Capture the cell that displays the provided text and extract its [X, Y] central coordinate. 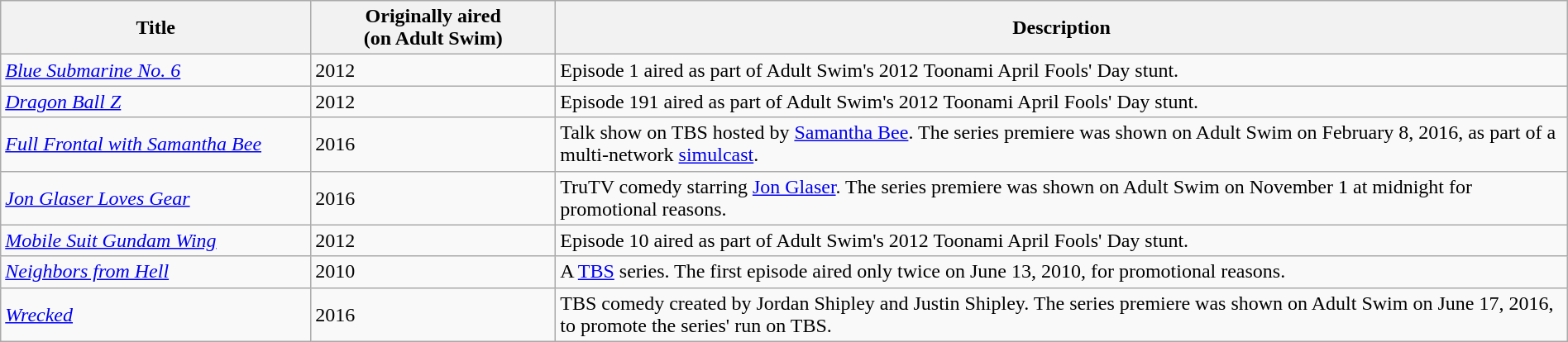
Episode 1 aired as part of Adult Swim's 2012 Toonami April Fools' Day stunt. [1062, 70]
Full Frontal with Samantha Bee [155, 144]
A TBS series. The first episode aired only twice on June 13, 2010, for promotional reasons. [1062, 272]
Wrecked [155, 314]
Jon Glaser Loves Gear [155, 198]
Talk show on TBS hosted by Samantha Bee. The series premiere was shown on Adult Swim on February 8, 2016, as part of a multi-network simulcast. [1062, 144]
Episode 191 aired as part of Adult Swim's 2012 Toonami April Fools' Day stunt. [1062, 102]
Episode 10 aired as part of Adult Swim's 2012 Toonami April Fools' Day stunt. [1062, 240]
Description [1062, 28]
Dragon Ball Z [155, 102]
Originally aired(on Adult Swim) [433, 28]
Title [155, 28]
Mobile Suit Gundam Wing [155, 240]
Neighbors from Hell [155, 272]
2010 [433, 272]
Blue Submarine No. 6 [155, 70]
TruTV comedy starring Jon Glaser. The series premiere was shown on Adult Swim on November 1 at midnight for promotional reasons. [1062, 198]
